Provide the [X, Y] coordinate of the cell's center where the given text is located.  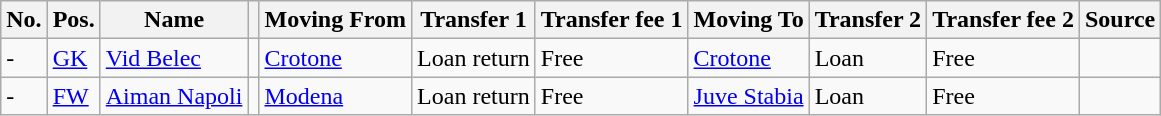
Moving To [748, 20]
No. [24, 20]
Source [1120, 20]
Juve Stabia [748, 96]
Moving From [336, 20]
GK [74, 58]
Aiman Napoli [174, 96]
Transfer fee 1 [612, 20]
Transfer fee 2 [1004, 20]
Modena [336, 96]
Transfer 1 [474, 20]
Transfer 2 [868, 20]
Vid Belec [174, 58]
FW [74, 96]
Name [174, 20]
Pos. [74, 20]
